Search for the cell housing the specified text and yield its [x, y] center coordinate. 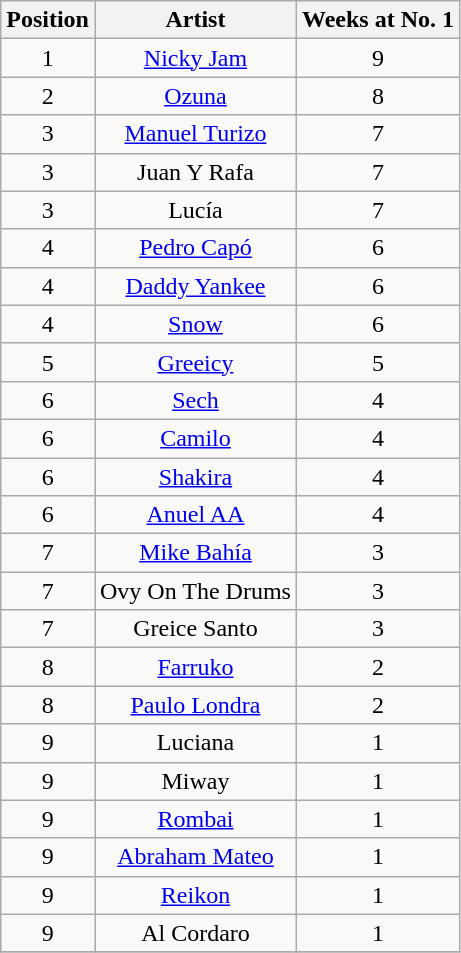
Pedro Capó [195, 248]
Daddy Yankee [195, 286]
Mike Bahía [195, 553]
Ozuna [195, 96]
Miway [195, 781]
Abraham Mateo [195, 857]
Position [48, 20]
Greice Santo [195, 629]
Shakira [195, 477]
Ovy On The Drums [195, 591]
Weeks at No. 1 [378, 20]
Luciana [195, 743]
Greeicy [195, 362]
Anuel AA [195, 515]
Camilo [195, 438]
Rombai [195, 819]
Artist [195, 20]
Farruko [195, 667]
Snow [195, 324]
Nicky Jam [195, 58]
Lucía [195, 210]
Sech [195, 400]
Paulo Londra [195, 705]
Al Cordaro [195, 933]
Manuel Turizo [195, 134]
Reikon [195, 895]
Juan Y Rafa [195, 172]
